Pinpoint the cell where the given text exists, returning its (X, Y) midpoint coordinate. 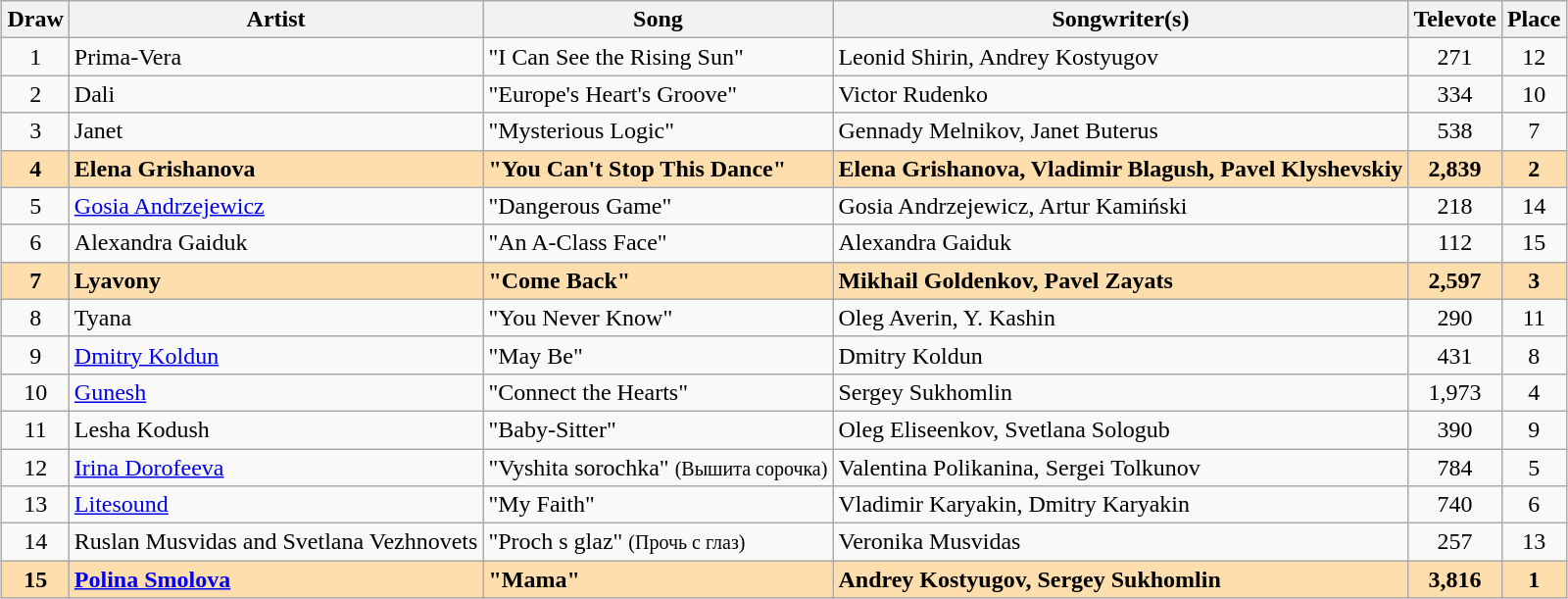
Lyavony (276, 280)
Place (1534, 20)
Songwriter(s) (1121, 20)
Tyana (276, 318)
Gunesh (276, 392)
"Baby-Sitter" (659, 429)
Litesound (276, 505)
"Europe's Heart's Groove" (659, 94)
Televote (1454, 20)
Leonid Shirin, Andrey Kostyugov (1121, 57)
"Connect the Hearts" (659, 392)
2,839 (1454, 169)
Gosia Andrzejewicz, Artur Kamiński (1121, 206)
"My Faith" (659, 505)
Irina Dorofeeva (276, 468)
740 (1454, 505)
Janet (276, 131)
Oleg Averin, Y. Kashin (1121, 318)
Elena Grishanova, Vladimir Blagush, Pavel Klyshevskiy (1121, 169)
Victor Rudenko (1121, 94)
2,597 (1454, 280)
431 (1454, 355)
Sergey Sukhomlin (1121, 392)
Ruslan Musvidas and Svetlana Vezhnovets (276, 542)
Polina Smolova (276, 579)
290 (1454, 318)
Lesha Kodush (276, 429)
Elena Grishanova (276, 169)
Dali (276, 94)
Draw (35, 20)
218 (1454, 206)
Veronika Musvidas (1121, 542)
"Mysterious Logic" (659, 131)
Oleg Eliseenkov, Svetlana Sologub (1121, 429)
"I Can See the Rising Sun" (659, 57)
"Come Back" (659, 280)
Song (659, 20)
Andrey Kostyugov, Sergey Sukhomlin (1121, 579)
Mikhail Goldenkov, Pavel Zayats (1121, 280)
"You Can't Stop This Dance" (659, 169)
Gosia Andrzejewicz (276, 206)
538 (1454, 131)
Gennady Melnikov, Janet Buterus (1121, 131)
Vladimir Karyakin, Dmitry Karyakin (1121, 505)
784 (1454, 468)
"May Be" (659, 355)
"Dangerous Game" (659, 206)
"Proch s glaz" (Прочь с глаз) (659, 542)
390 (1454, 429)
1,973 (1454, 392)
"Vyshita sorochka" (Вышита сорочка) (659, 468)
Artist (276, 20)
257 (1454, 542)
"Mama" (659, 579)
Prima-Vera (276, 57)
"An A-Class Face" (659, 243)
112 (1454, 243)
3,816 (1454, 579)
Valentina Polikanina, Sergei Tolkunov (1121, 468)
271 (1454, 57)
"You Never Know" (659, 318)
334 (1454, 94)
